Return the (X, Y) coordinate for the center point of the cell that contains the specified text.  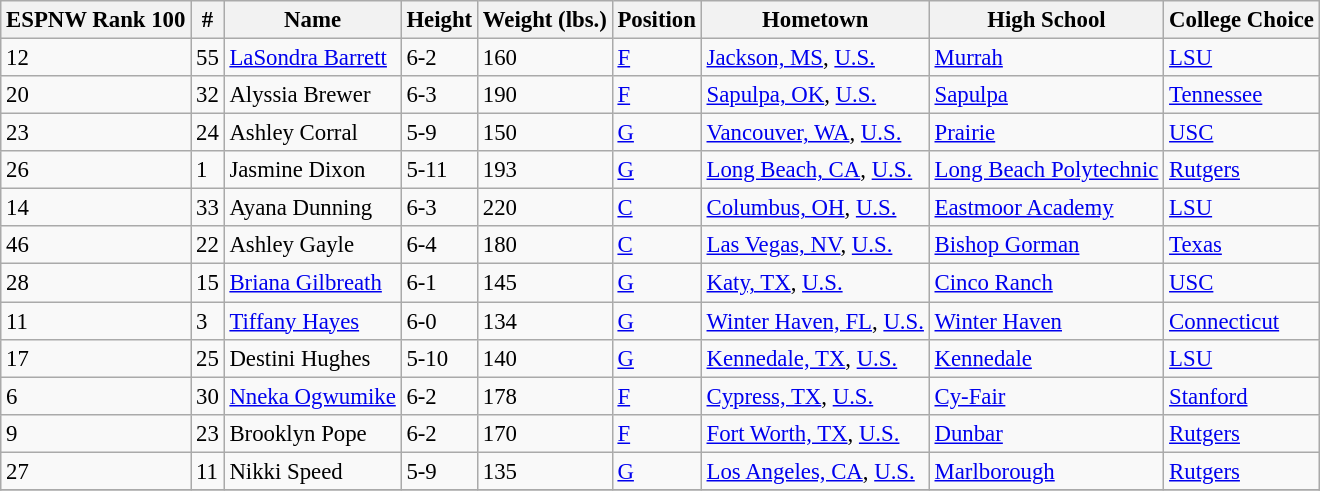
Long Beach Polytechnic (1046, 170)
Kennedale (1046, 358)
Sapulpa (1046, 95)
Kennedale, TX, U.S. (815, 358)
# (208, 20)
Ashley Gayle (312, 245)
24 (208, 133)
134 (544, 321)
Position (656, 20)
160 (544, 58)
14 (96, 208)
1 (208, 170)
Las Vegas, NV, U.S. (815, 245)
6 (96, 396)
15 (208, 283)
Stanford (1242, 396)
Los Angeles, CA, U.S. (815, 471)
ESPNW Rank 100 (96, 20)
9 (96, 433)
Ayana Dunning (312, 208)
5-10 (439, 358)
12 (96, 58)
Columbus, OH, U.S. (815, 208)
Murrah (1046, 58)
Long Beach, CA, U.S. (815, 170)
22 (208, 245)
30 (208, 396)
140 (544, 358)
6-1 (439, 283)
Winter Haven, FL, U.S. (815, 321)
178 (544, 396)
193 (544, 170)
Jackson, MS, U.S. (815, 58)
Eastmoor Academy (1046, 208)
46 (96, 245)
Cinco Ranch (1046, 283)
Height (439, 20)
Hometown (815, 20)
Nikki Speed (312, 471)
Vancouver, WA, U.S. (815, 133)
Weight (lbs.) (544, 20)
Tennessee (1242, 95)
Prairie (1046, 133)
33 (208, 208)
Brooklyn Pope (312, 433)
5-11 (439, 170)
27 (96, 471)
College Choice (1242, 20)
Katy, TX, U.S. (815, 283)
220 (544, 208)
Ashley Corral (312, 133)
6-4 (439, 245)
145 (544, 283)
55 (208, 58)
Jasmine Dixon (312, 170)
LaSondra Barrett (312, 58)
20 (96, 95)
High School (1046, 20)
Winter Haven (1046, 321)
Bishop Gorman (1046, 245)
Alyssia Brewer (312, 95)
26 (96, 170)
Cypress, TX, U.S. (815, 396)
Connecticut (1242, 321)
Dunbar (1046, 433)
Briana Gilbreath (312, 283)
135 (544, 471)
180 (544, 245)
6-0 (439, 321)
Tiffany Hayes (312, 321)
32 (208, 95)
Name (312, 20)
Sapulpa, OK, U.S. (815, 95)
Cy-Fair (1046, 396)
17 (96, 358)
25 (208, 358)
150 (544, 133)
Texas (1242, 245)
170 (544, 433)
3 (208, 321)
28 (96, 283)
Destini Hughes (312, 358)
Fort Worth, TX, U.S. (815, 433)
Marlborough (1046, 471)
190 (544, 95)
Nneka Ogwumike (312, 396)
